Identify which cell holds the provided text, then report its [X, Y] central coordinate. 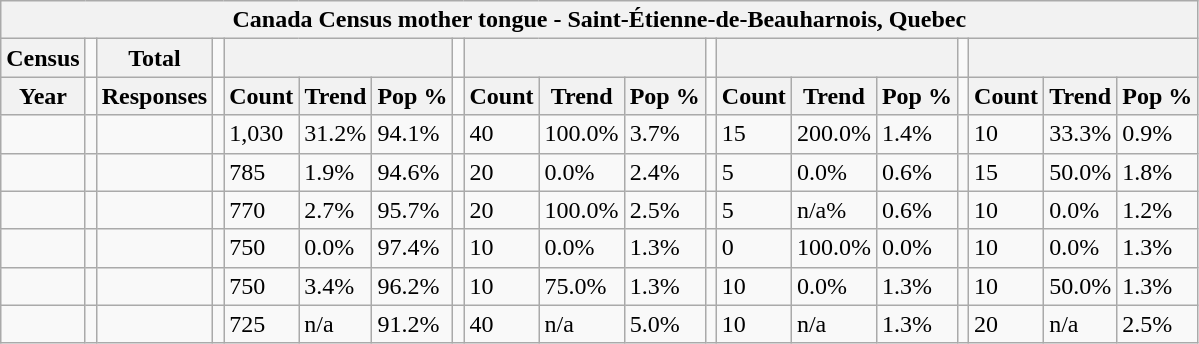
33.3% [1080, 134]
Census [43, 58]
785 [262, 172]
97.4% [412, 248]
0.9% [1158, 134]
91.2% [412, 324]
1.8% [1158, 172]
5.0% [664, 324]
1.9% [336, 172]
725 [262, 324]
95.7% [412, 210]
Canada Census mother tongue - Saint-Étienne-de-Beauharnois, Quebec [600, 20]
75.0% [582, 286]
2.4% [664, 172]
Year [43, 96]
94.6% [412, 172]
1.2% [1158, 210]
Responses [154, 96]
3.7% [664, 134]
Total [154, 58]
31.2% [336, 134]
n/a% [834, 210]
1.4% [916, 134]
200.0% [834, 134]
96.2% [412, 286]
770 [262, 210]
2.7% [336, 210]
3.4% [336, 286]
1,030 [262, 134]
0 [754, 248]
94.1% [412, 134]
